Determine the (X, Y) coordinate at the center of the cell enclosing the given text.  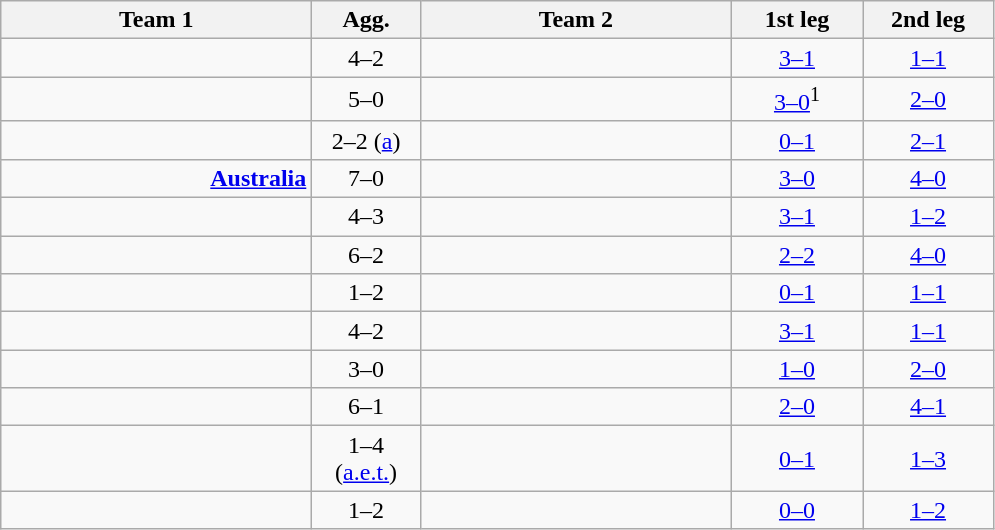
1–3 (928, 458)
Agg. (366, 20)
0–0 (796, 510)
6–2 (366, 255)
7–0 (366, 178)
Australia (156, 178)
Team 2 (576, 20)
5–0 (366, 100)
1st leg (796, 20)
2–2 (796, 255)
6–1 (366, 407)
1–4 (a.e.t.) (366, 458)
3–01 (796, 100)
4–3 (366, 217)
2nd leg (928, 20)
Team 1 (156, 20)
4–1 (928, 407)
1–0 (796, 369)
2–2 (a) (366, 140)
2–1 (928, 140)
